Pinpoint the cell where the given text exists, returning its (x, y) midpoint coordinate. 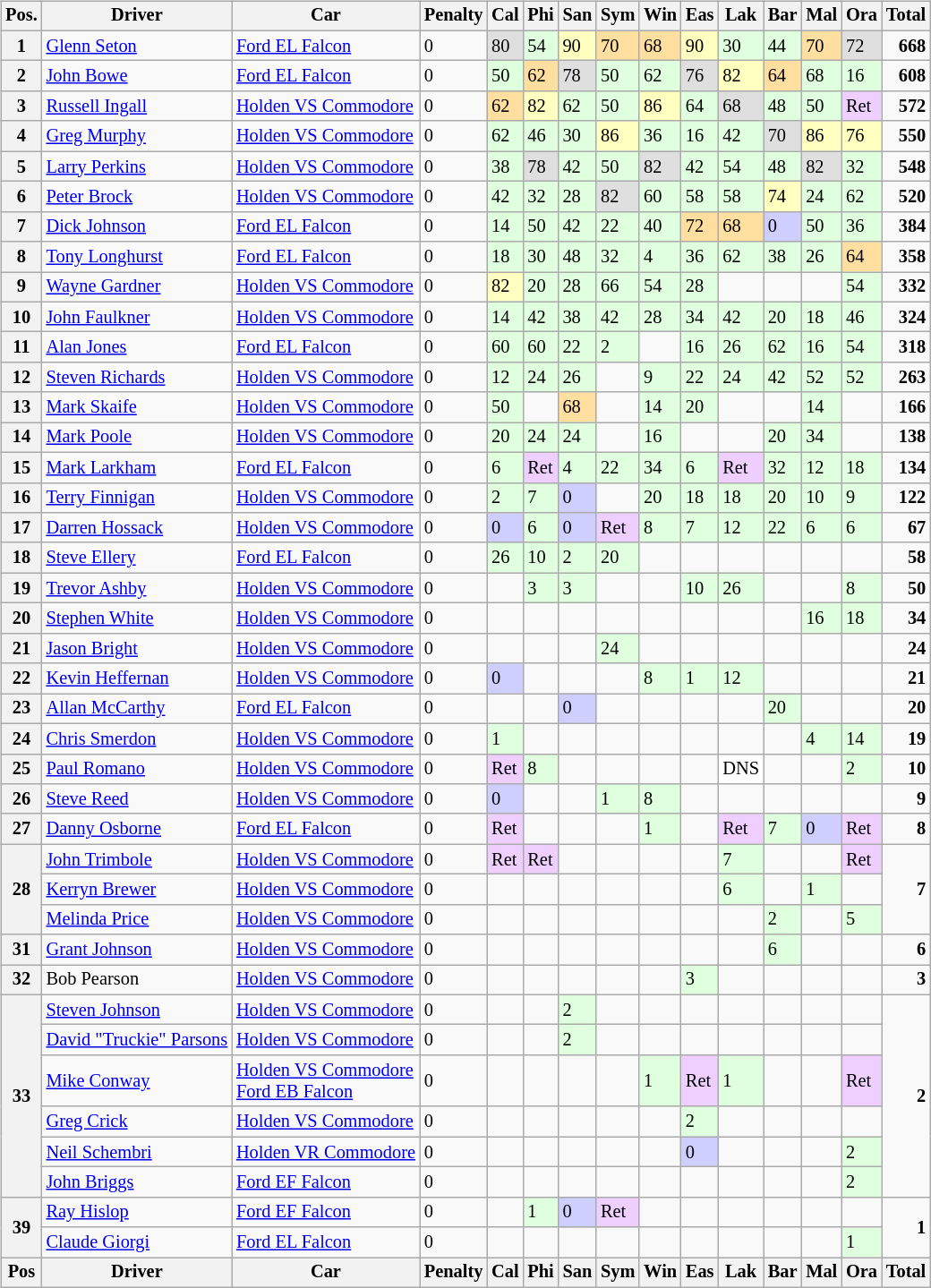
Melinda Price (137, 919)
Darren Hossack (137, 528)
608 (906, 76)
548 (906, 166)
Greg Murphy (137, 136)
39 (21, 1226)
Bob Pearson (137, 980)
Dick Johnson (137, 226)
Pos. (21, 16)
Russell Ingall (137, 107)
Neil Schembri (137, 1152)
Alan Jones (137, 347)
Kerryn Brewer (137, 890)
Grant Johnson (137, 950)
John Faulkner (137, 317)
Stephen White (137, 618)
66 (618, 287)
Holden VR Commodore (326, 1152)
John Briggs (137, 1182)
Paul Romano (137, 769)
Steve Reed (137, 799)
Terry Finnigan (137, 498)
572 (906, 107)
DNS (740, 769)
134 (906, 467)
31 (21, 950)
384 (906, 226)
520 (906, 197)
138 (906, 438)
Steven Richards (137, 378)
Holden VS Commodore Ford EB Falcon (326, 1081)
Mark Larkham (137, 467)
40 (661, 226)
Wayne Gardner (137, 287)
25 (21, 769)
Mike Conway (137, 1081)
Chris Smerdon (137, 738)
Danny Osborne (137, 829)
Ray Hislop (137, 1212)
122 (906, 498)
Steven Johnson (137, 1010)
15 (21, 467)
Mark Poole (137, 438)
Steve Ellery (137, 558)
263 (906, 378)
Tony Longhurst (137, 257)
27 (21, 829)
Mark Skaife (137, 407)
Claude Giorgi (137, 1242)
Trevor Ashby (137, 588)
324 (906, 317)
44 (782, 46)
166 (906, 407)
33 (21, 1096)
17 (21, 528)
550 (906, 136)
67 (906, 528)
Jason Bright (137, 648)
318 (906, 347)
Greg Crick (137, 1122)
Pos (21, 1273)
Allan McCarthy (137, 709)
74 (782, 197)
13 (21, 407)
668 (906, 46)
11 (21, 347)
358 (906, 257)
Glenn Seton (137, 46)
John Bowe (137, 76)
John Trimbole (137, 859)
Peter Brock (137, 197)
80 (505, 46)
23 (21, 709)
Larry Perkins (137, 166)
Kevin Heffernan (137, 678)
David "Truckie" Parsons (137, 1040)
332 (906, 287)
